From the cell containing the given text, extract its center point as [x, y] coordinate. 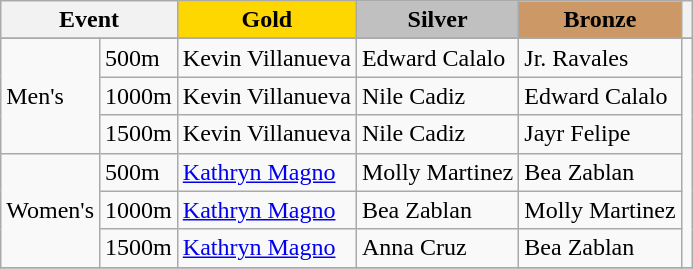
Bronze [600, 20]
Women's [50, 210]
Gold [266, 20]
Men's [50, 96]
Event [90, 20]
Jayr Felipe [600, 134]
Jr. Ravales [600, 58]
Silver [437, 20]
Anna Cruz [437, 248]
